Identify which cell holds the provided text, then report its [x, y] central coordinate. 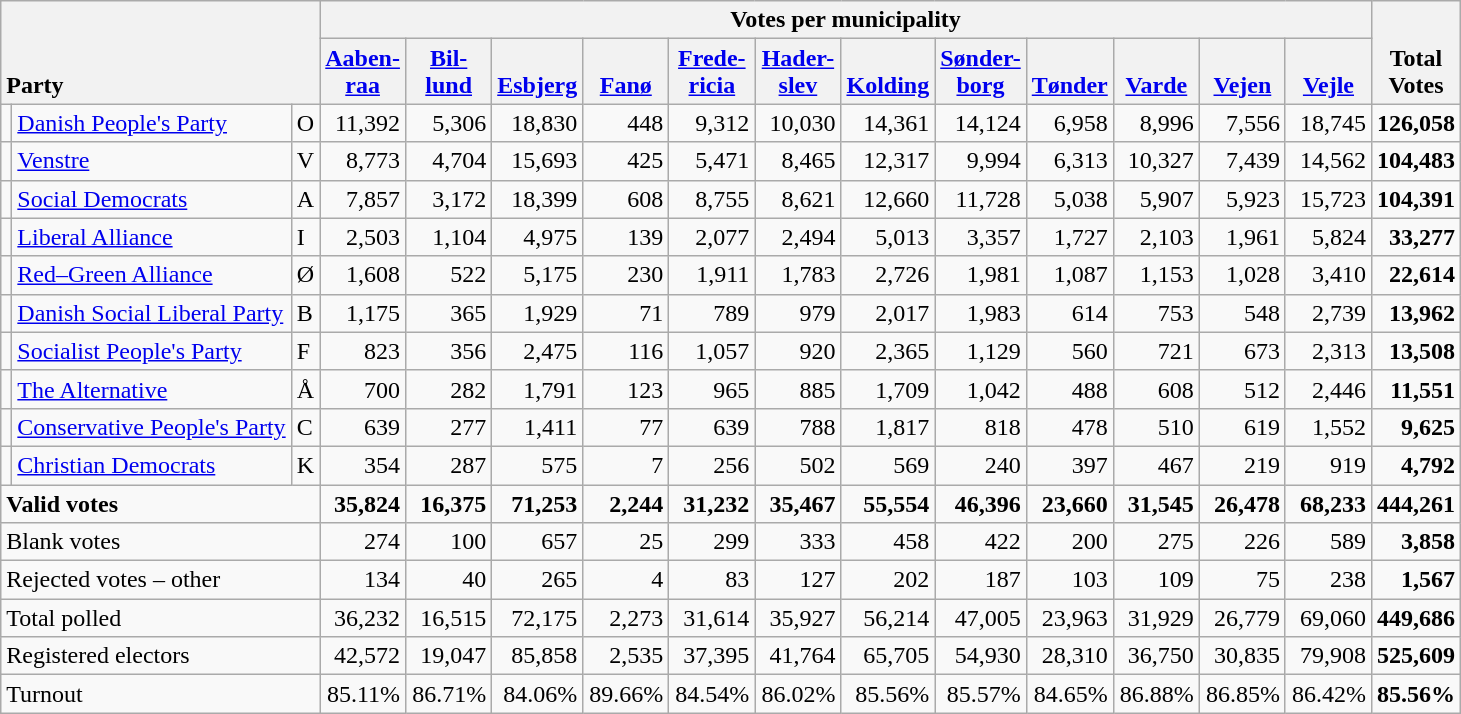
5,038 [1070, 199]
11,392 [363, 123]
Hader- slev [798, 72]
2,494 [798, 237]
15,723 [1328, 199]
6,313 [1070, 161]
35,467 [798, 503]
37,395 [712, 656]
1,104 [449, 237]
5,907 [1156, 199]
575 [538, 465]
104,483 [1416, 161]
10,327 [1156, 161]
Tønder [1070, 72]
83 [712, 580]
525,609 [1416, 656]
569 [888, 465]
85.57% [981, 694]
46,396 [981, 503]
448 [626, 123]
31,545 [1156, 503]
89.66% [626, 694]
1,129 [981, 351]
6,958 [1070, 123]
449,686 [1416, 618]
36,750 [1156, 656]
589 [1328, 542]
Votes per municipality [846, 20]
B [305, 313]
7,556 [1242, 123]
265 [538, 580]
919 [1328, 465]
18,830 [538, 123]
2,103 [1156, 237]
103 [1070, 580]
333 [798, 542]
84.65% [1070, 694]
I [305, 237]
2,273 [626, 618]
1,981 [981, 275]
31,614 [712, 618]
16,515 [449, 618]
1,709 [888, 389]
1,567 [1416, 580]
36,232 [363, 618]
467 [1156, 465]
116 [626, 351]
14,361 [888, 123]
75 [1242, 580]
54,930 [981, 656]
478 [1070, 427]
230 [626, 275]
282 [449, 389]
K [305, 465]
41,764 [798, 656]
Vejle [1328, 72]
219 [1242, 465]
1,175 [363, 313]
13,508 [1416, 351]
127 [798, 580]
885 [798, 389]
522 [449, 275]
86.02% [798, 694]
7,857 [363, 199]
69,060 [1328, 618]
84.54% [712, 694]
Social Democrats [152, 199]
C [305, 427]
458 [888, 542]
823 [363, 351]
2,313 [1328, 351]
5,175 [538, 275]
275 [1156, 542]
139 [626, 237]
9,994 [981, 161]
354 [363, 465]
2,535 [626, 656]
4,792 [1416, 465]
299 [712, 542]
8,755 [712, 199]
753 [1156, 313]
Red–Green Alliance [152, 275]
71 [626, 313]
788 [798, 427]
100 [449, 542]
202 [888, 580]
Bil- lund [449, 72]
510 [1156, 427]
8,773 [363, 161]
12,317 [888, 161]
274 [363, 542]
Frede- ricia [712, 72]
Socialist People's Party [152, 351]
18,745 [1328, 123]
657 [538, 542]
109 [1156, 580]
1,552 [1328, 427]
2,726 [888, 275]
56,214 [888, 618]
789 [712, 313]
68,233 [1328, 503]
1,983 [981, 313]
721 [1156, 351]
30,835 [1242, 656]
33,277 [1416, 237]
365 [449, 313]
11,728 [981, 199]
47,005 [981, 618]
277 [449, 427]
Fanø [626, 72]
1,727 [1070, 237]
40 [449, 580]
614 [1070, 313]
A [305, 199]
71,253 [538, 503]
1,817 [888, 427]
8,621 [798, 199]
55,554 [888, 503]
Esbjerg [538, 72]
8,465 [798, 161]
2,365 [888, 351]
2,017 [888, 313]
35,824 [363, 503]
126,058 [1416, 123]
488 [1070, 389]
Venstre [152, 161]
Danish People's Party [152, 123]
10,030 [798, 123]
Danish Social Liberal Party [152, 313]
4 [626, 580]
3,357 [981, 237]
920 [798, 351]
134 [363, 580]
1,042 [981, 389]
1,028 [1242, 275]
979 [798, 313]
85.11% [363, 694]
Ø [305, 275]
79,908 [1328, 656]
7,439 [1242, 161]
238 [1328, 580]
3,410 [1328, 275]
28,310 [1070, 656]
23,660 [1070, 503]
2,446 [1328, 389]
965 [712, 389]
818 [981, 427]
2,475 [538, 351]
Varde [1156, 72]
3,172 [449, 199]
444,261 [1416, 503]
77 [626, 427]
4,975 [538, 237]
8,996 [1156, 123]
2,077 [712, 237]
14,124 [981, 123]
619 [1242, 427]
2,739 [1328, 313]
Total Votes [1416, 52]
5,923 [1242, 199]
1,961 [1242, 237]
85,858 [538, 656]
15,693 [538, 161]
11,551 [1416, 389]
Total polled [160, 618]
548 [1242, 313]
356 [449, 351]
422 [981, 542]
1,153 [1156, 275]
14,562 [1328, 161]
9,312 [712, 123]
1,929 [538, 313]
1,783 [798, 275]
Turnout [160, 694]
The Alternative [152, 389]
Registered electors [160, 656]
35,927 [798, 618]
5,306 [449, 123]
26,478 [1242, 503]
26,779 [1242, 618]
Rejected votes – other [160, 580]
86.85% [1242, 694]
Kolding [888, 72]
560 [1070, 351]
187 [981, 580]
V [305, 161]
31,232 [712, 503]
123 [626, 389]
Conservative People's Party [152, 427]
23,963 [1070, 618]
Valid votes [160, 503]
42,572 [363, 656]
287 [449, 465]
86.88% [1156, 694]
7 [626, 465]
Liberal Alliance [152, 237]
86.71% [449, 694]
84.06% [538, 694]
Sønder- borg [981, 72]
25 [626, 542]
F [305, 351]
512 [1242, 389]
226 [1242, 542]
19,047 [449, 656]
Blank votes [160, 542]
1,411 [538, 427]
673 [1242, 351]
5,013 [888, 237]
Christian Democrats [152, 465]
1,791 [538, 389]
425 [626, 161]
65,705 [888, 656]
200 [1070, 542]
18,399 [538, 199]
3,858 [1416, 542]
104,391 [1416, 199]
72,175 [538, 618]
1,608 [363, 275]
22,614 [1416, 275]
2,503 [363, 237]
5,471 [712, 161]
2,244 [626, 503]
397 [1070, 465]
Vejen [1242, 72]
86.42% [1328, 694]
9,625 [1416, 427]
1,911 [712, 275]
16,375 [449, 503]
1,057 [712, 351]
31,929 [1156, 618]
502 [798, 465]
5,824 [1328, 237]
1,087 [1070, 275]
12,660 [888, 199]
240 [981, 465]
O [305, 123]
Party [160, 52]
13,962 [1416, 313]
Å [305, 389]
700 [363, 389]
256 [712, 465]
Aaben- raa [363, 72]
4,704 [449, 161]
